Pinpoint the cell where the given text exists, returning its [x, y] midpoint coordinate. 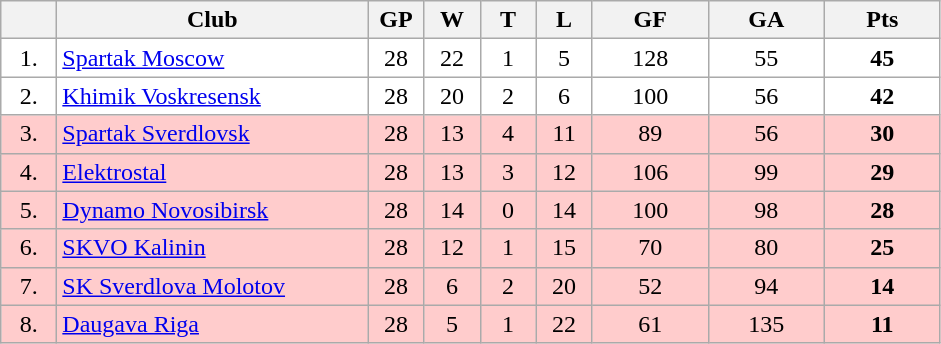
SKVO Kalinin [212, 248]
70 [650, 248]
0 [508, 210]
Elektrostal [212, 172]
55 [766, 58]
15 [564, 248]
Dynamo Novosibirsk [212, 210]
GF [650, 20]
4 [508, 134]
Spartak Sverdlovsk [212, 134]
Khimik Voskresensk [212, 96]
Club [212, 20]
7. [29, 286]
8. [29, 324]
61 [650, 324]
Spartak Moscow [212, 58]
25 [882, 248]
T [508, 20]
99 [766, 172]
3. [29, 134]
4. [29, 172]
94 [766, 286]
2. [29, 96]
45 [882, 58]
42 [882, 96]
52 [650, 286]
SK Sverdlova Molotov [212, 286]
GA [766, 20]
135 [766, 324]
89 [650, 134]
L [564, 20]
Daugava Riga [212, 324]
98 [766, 210]
6. [29, 248]
29 [882, 172]
GP [396, 20]
5. [29, 210]
1. [29, 58]
Pts [882, 20]
128 [650, 58]
3 [508, 172]
30 [882, 134]
W [452, 20]
106 [650, 172]
80 [766, 248]
